Determine the [x, y] coordinate at the center of the cell enclosing the given text.  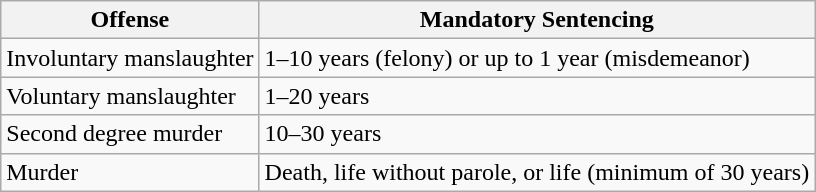
Mandatory Sentencing [537, 20]
1–10 years (felony) or up to 1 year (misdemeanor) [537, 58]
Voluntary manslaughter [130, 96]
Murder [130, 172]
Death, life without parole, or life (minimum of 30 years) [537, 172]
Second degree murder [130, 134]
Offense [130, 20]
Involuntary manslaughter [130, 58]
10–30 years [537, 134]
1–20 years [537, 96]
